For the text-containing cell, return its midpoint in (X, Y) coordinate format. 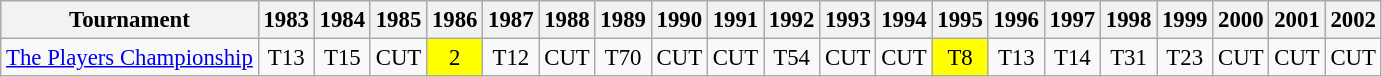
T12 (511, 58)
1996 (1016, 20)
1987 (511, 20)
1995 (960, 20)
2 (455, 58)
1990 (679, 20)
1984 (342, 20)
T15 (342, 58)
1985 (398, 20)
1988 (567, 20)
1989 (623, 20)
T23 (1185, 58)
T54 (792, 58)
1993 (848, 20)
Tournament (130, 20)
T14 (1072, 58)
2000 (1241, 20)
1998 (1128, 20)
1997 (1072, 20)
1999 (1185, 20)
The Players Championship (130, 58)
2001 (1297, 20)
T8 (960, 58)
1994 (904, 20)
T70 (623, 58)
1992 (792, 20)
T31 (1128, 58)
1991 (735, 20)
1986 (455, 20)
1983 (286, 20)
2002 (1353, 20)
